Return (x, y) of the center of cell containing provided text 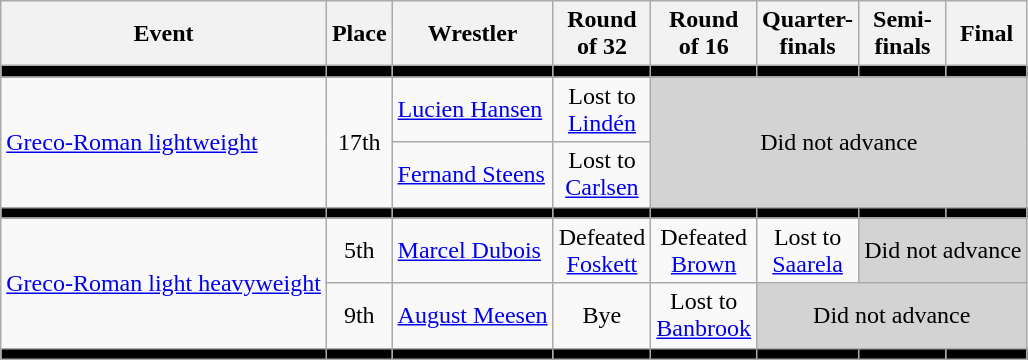
Place (359, 34)
Semi-finals (902, 34)
Fernand Steens (472, 174)
Greco-Roman lightweight (164, 142)
Quarter-finals (808, 34)
Marcel Dubois (472, 250)
Round of 32 (602, 34)
Event (164, 34)
Lost to Saarela (808, 250)
Lucien Hansen (472, 110)
5th (359, 250)
9th (359, 316)
Defeated Brown (704, 250)
Round of 16 (704, 34)
Defeated Foskett (602, 250)
Lost to Banbrook (704, 316)
Final (986, 34)
August Meesen (472, 316)
Wrestler (472, 34)
Lost to Lindén (602, 110)
17th (359, 142)
Greco-Roman light heavyweight (164, 283)
Lost to Carlsen (602, 174)
Bye (602, 316)
